Locate the cell with the specified text and output its [X, Y] center coordinate. 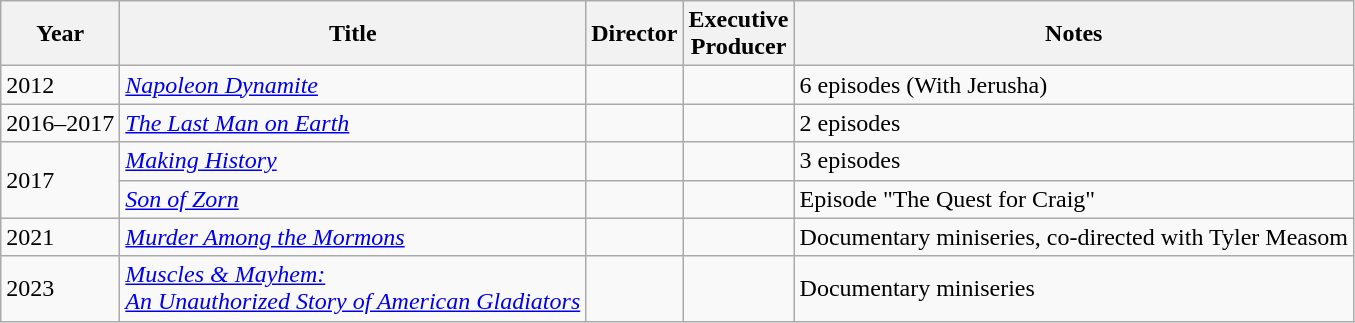
Napoleon Dynamite [353, 85]
3 episodes [1074, 161]
Murder Among the Mormons [353, 237]
Title [353, 34]
Son of Zorn [353, 199]
Episode "The Quest for Craig" [1074, 199]
2 episodes [1074, 123]
Making History [353, 161]
Documentary miniseries, co-directed with Tyler Measom [1074, 237]
Director [634, 34]
2023 [60, 288]
ExecutiveProducer [738, 34]
2017 [60, 180]
6 episodes (With Jerusha) [1074, 85]
2021 [60, 237]
2016–2017 [60, 123]
Year [60, 34]
The Last Man on Earth [353, 123]
2012 [60, 85]
Muscles & Mayhem:An Unauthorized Story of American Gladiators [353, 288]
Documentary miniseries [1074, 288]
Notes [1074, 34]
